Find where the given text appears and provide that cell's center as [X, Y] coordinate. 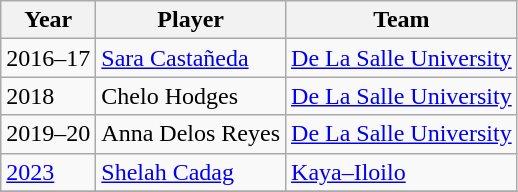
Team [402, 20]
Year [48, 20]
2016–17 [48, 58]
Sara Castañeda [191, 58]
Kaya–Iloilo [402, 172]
Chelo Hodges [191, 96]
Anna Delos Reyes [191, 134]
Player [191, 20]
2019–20 [48, 134]
2023 [48, 172]
Shelah Cadag [191, 172]
2018 [48, 96]
